Find where the given text appears and provide that cell's center as [X, Y] coordinate. 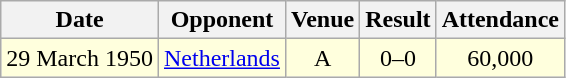
Netherlands [222, 58]
29 March 1950 [80, 58]
Opponent [222, 20]
0–0 [398, 58]
A [322, 58]
Attendance [500, 20]
Date [80, 20]
Venue [322, 20]
Result [398, 20]
60,000 [500, 58]
